Output the (x, y) coordinate of the center of the cell containing the given text.  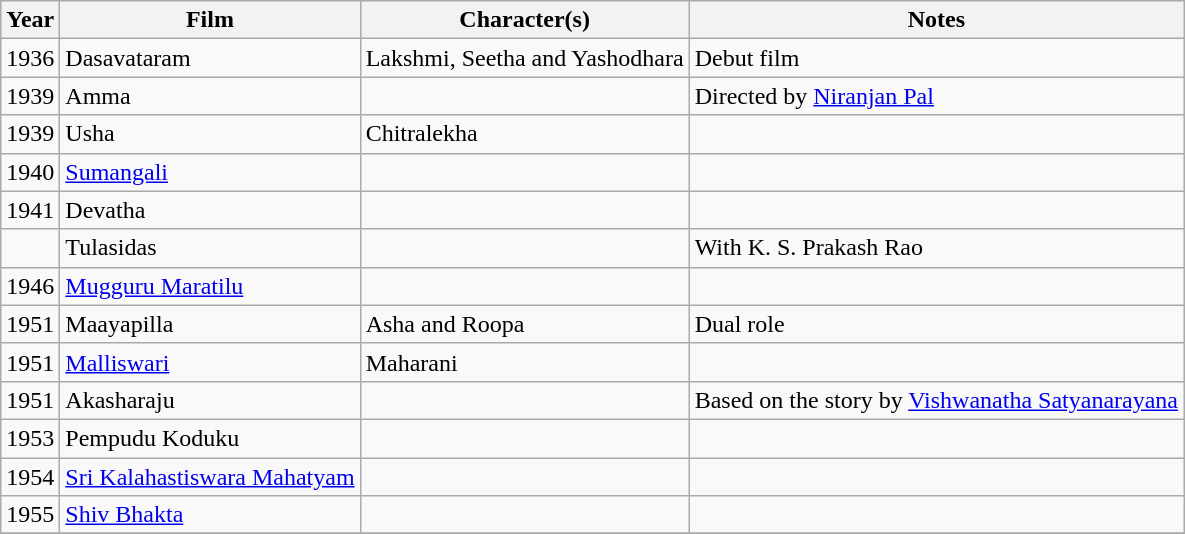
1941 (30, 210)
1954 (30, 477)
Sri Kalahastiswara Mahatyam (210, 477)
Based on the story by Vishwanatha Satyanarayana (936, 400)
Asha and Roopa (524, 324)
Debut film (936, 58)
Maayapilla (210, 324)
1940 (30, 172)
Film (210, 20)
Devatha (210, 210)
Maharani (524, 362)
Pempudu Koduku (210, 438)
Sumangali (210, 172)
Malliswari (210, 362)
Year (30, 20)
Lakshmi, Seetha and Yashodhara (524, 58)
Directed by Niranjan Pal (936, 96)
With K. S. Prakash Rao (936, 248)
Usha (210, 134)
Notes (936, 20)
Shiv Bhakta (210, 515)
1946 (30, 286)
Dasavataram (210, 58)
Character(s) (524, 20)
Chitralekha (524, 134)
Mugguru Maratilu (210, 286)
Akasharaju (210, 400)
Amma (210, 96)
1953 (30, 438)
1936 (30, 58)
1955 (30, 515)
Dual role (936, 324)
Tulasidas (210, 248)
